Capture the cell that displays the provided text and extract its [x, y] central coordinate. 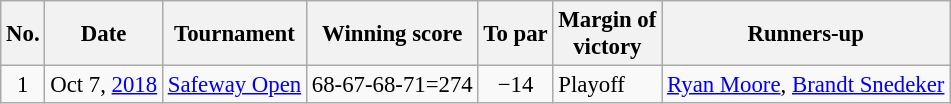
−14 [516, 85]
Runners-up [806, 34]
Ryan Moore, Brandt Snedeker [806, 85]
Date [104, 34]
Tournament [234, 34]
1 [23, 85]
Margin ofvictory [608, 34]
Safeway Open [234, 85]
To par [516, 34]
Oct 7, 2018 [104, 85]
Winning score [392, 34]
68-67-68-71=274 [392, 85]
No. [23, 34]
Playoff [608, 85]
